Identify which cell holds the provided text, then report its [X, Y] central coordinate. 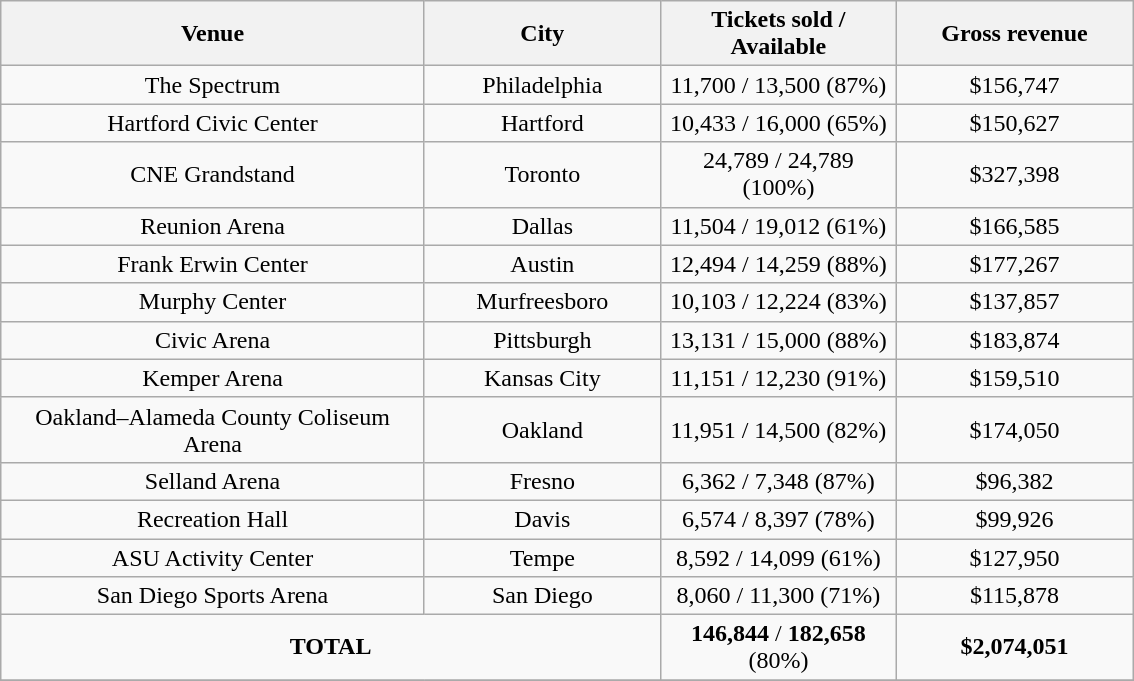
11,504 / 19,012 (61%) [778, 226]
$166,585 [1014, 226]
$115,878 [1014, 596]
$174,050 [1014, 430]
Tempe [542, 557]
6,362 / 7,348 (87%) [778, 481]
12,494 / 14,259 (88%) [778, 264]
Hartford Civic Center [213, 123]
City [542, 34]
$96,382 [1014, 481]
$327,398 [1014, 174]
$177,267 [1014, 264]
$159,510 [1014, 378]
Selland Arena [213, 481]
$137,857 [1014, 302]
CNE Grandstand [213, 174]
Oakland–Alameda County Coliseum Arena [213, 430]
8,060 / 11,300 (71%) [778, 596]
Tickets sold / Available [778, 34]
ASU Activity Center [213, 557]
TOTAL [331, 648]
11,700 / 13,500 (87%) [778, 85]
$99,926 [1014, 519]
Gross revenue [1014, 34]
Austin [542, 264]
$150,627 [1014, 123]
8,592 / 14,099 (61%) [778, 557]
Frank Erwin Center [213, 264]
146,844 / 182,658 (80%) [778, 648]
$183,874 [1014, 340]
Fresno [542, 481]
Civic Arena [213, 340]
Davis [542, 519]
11,951 / 14,500 (82%) [778, 430]
13,131 / 15,000 (88%) [778, 340]
10,433 / 16,000 (65%) [778, 123]
Toronto [542, 174]
Recreation Hall [213, 519]
Murphy Center [213, 302]
San Diego Sports Arena [213, 596]
Pittsburgh [542, 340]
Reunion Arena [213, 226]
$2,074,051 [1014, 648]
11,151 / 12,230 (91%) [778, 378]
$156,747 [1014, 85]
Kansas City [542, 378]
Murfreesboro [542, 302]
Kemper Arena [213, 378]
$127,950 [1014, 557]
The Spectrum [213, 85]
Philadelphia [542, 85]
Oakland [542, 430]
San Diego [542, 596]
Hartford [542, 123]
Venue [213, 34]
Dallas [542, 226]
24,789 / 24,789 (100%) [778, 174]
6,574 / 8,397 (78%) [778, 519]
10,103 / 12,224 (83%) [778, 302]
